Output the (X, Y) coordinate of the center of the cell containing the given text.  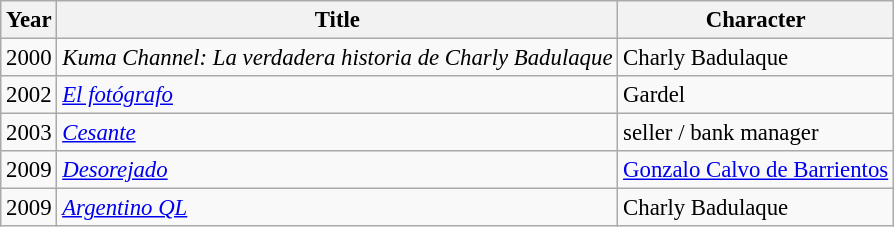
2002 (29, 95)
Cesante (338, 133)
Character (756, 20)
2003 (29, 133)
Kuma Channel: La verdadera historia de Charly Badulaque (338, 58)
Gonzalo Calvo de Barrientos (756, 170)
seller / bank manager (756, 133)
Gardel (756, 95)
Desorejado (338, 170)
2000 (29, 58)
Argentino QL (338, 208)
Title (338, 20)
Year (29, 20)
El fotógrafo (338, 95)
